Extract the [X, Y] coordinate from the center of the cell holding the provided text.  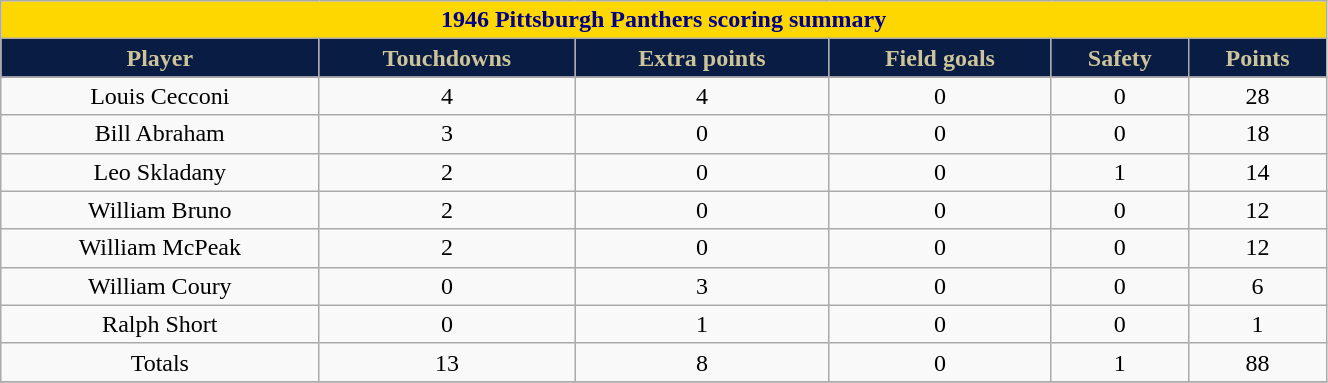
Player [160, 58]
William Bruno [160, 210]
Ralph Short [160, 324]
6 [1258, 286]
14 [1258, 172]
Leo Skladany [160, 172]
Field goals [940, 58]
Points [1258, 58]
28 [1258, 96]
William McPeak [160, 248]
Totals [160, 362]
Bill Abraham [160, 134]
88 [1258, 362]
13 [447, 362]
William Coury [160, 286]
18 [1258, 134]
1946 Pittsburgh Panthers scoring summary [664, 20]
Extra points [702, 58]
Louis Cecconi [160, 96]
Safety [1120, 58]
Touchdowns [447, 58]
8 [702, 362]
